For the text-containing cell, return its midpoint in [x, y] coordinate format. 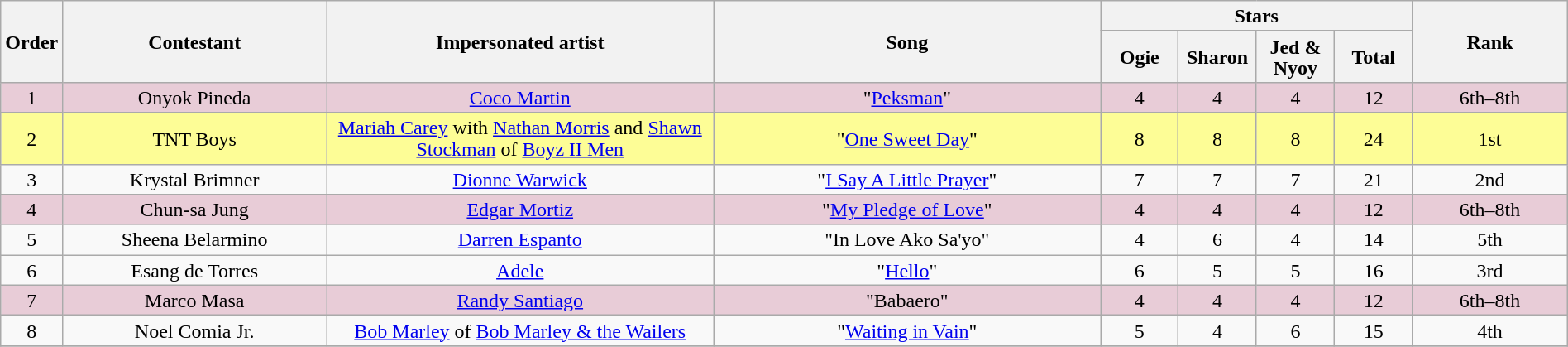
Krystal Brimner [195, 179]
"I Say A Little Prayer" [907, 179]
1st [1490, 138]
Coco Martin [520, 98]
"In Love Ako Sa'yo" [907, 240]
Jed & Nyoy [1295, 56]
"Peksman" [907, 98]
Edgar Mortiz [520, 210]
"Waiting in Vain" [907, 331]
5th [1490, 240]
Contestant [195, 41]
Dionne Warwick [520, 179]
15 [1374, 331]
Marco Masa [195, 300]
14 [1374, 240]
Bob Marley of Bob Marley & the Wailers [520, 331]
1 [31, 98]
"One Sweet Day" [907, 138]
2 [31, 138]
Song [907, 41]
Rank [1490, 41]
Sheena Belarmino [195, 240]
Chun-sa Jung [195, 210]
Mariah Carey with Nathan Morris and Shawn Stockman of Boyz II Men [520, 138]
2nd [1490, 179]
3rd [1490, 270]
16 [1374, 270]
Onyok Pineda [195, 98]
Ogie [1140, 56]
3 [31, 179]
24 [1374, 138]
Darren Espanto [520, 240]
Esang de Torres [195, 270]
Noel Comia Jr. [195, 331]
Sharon [1217, 56]
Randy Santiago [520, 300]
Stars [1257, 17]
"Hello" [907, 270]
"Babaero" [907, 300]
Adele [520, 270]
"My Pledge of Love" [907, 210]
Total [1374, 56]
4th [1490, 331]
TNT Boys [195, 138]
21 [1374, 179]
Order [31, 41]
Impersonated artist [520, 41]
